Pinpoint the cell where the given text exists, returning its (x, y) midpoint coordinate. 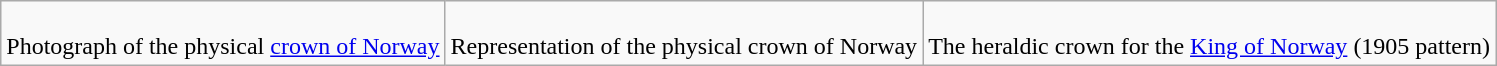
Representation of the physical crown of Norway (684, 34)
The heraldic crown for the King of Norway (1905 pattern) (1210, 34)
Photograph of the physical crown of Norway (223, 34)
